Capture the cell that displays the provided text and extract its (X, Y) central coordinate. 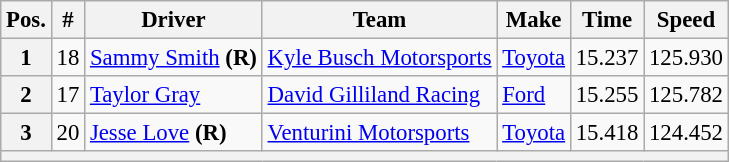
124.452 (686, 133)
Taylor Gray (174, 95)
1 (26, 58)
Team (380, 20)
18 (68, 58)
Speed (686, 20)
Ford (534, 95)
17 (68, 95)
125.930 (686, 58)
Sammy Smith (R) (174, 58)
15.418 (606, 133)
15.237 (606, 58)
Pos. (26, 20)
20 (68, 133)
15.255 (606, 95)
3 (26, 133)
David Gilliland Racing (380, 95)
Kyle Busch Motorsports (380, 58)
Make (534, 20)
2 (26, 95)
Jesse Love (R) (174, 133)
Driver (174, 20)
# (68, 20)
125.782 (686, 95)
Venturini Motorsports (380, 133)
Time (606, 20)
